Find where the given text appears and provide that cell's center as [X, Y] coordinate. 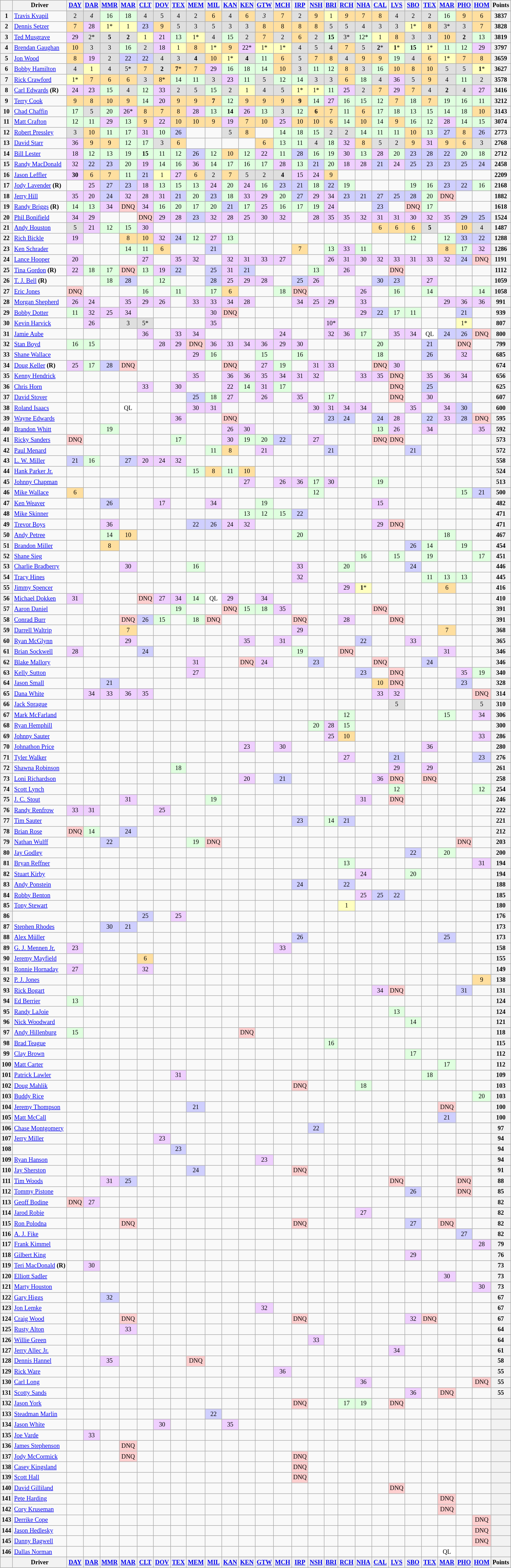
62 [7, 662]
Dennis Hannel [40, 1361]
J. C. Stout [40, 800]
Conrad Burr [40, 620]
Andy Hillenburg [40, 1033]
136 [7, 1446]
Hank Parker Jr. [40, 471]
625 [501, 387]
Randy LaJoie [40, 1012]
3074 [501, 122]
Jay Godley [40, 853]
Craig Wood [40, 1319]
Shawna Robinson [40, 768]
3578 [501, 80]
142 [7, 1510]
2168 [501, 186]
203 [501, 842]
445 [501, 577]
365 [501, 641]
89 [7, 948]
Rick Bogart [40, 990]
310 [501, 704]
David Stover [40, 397]
James Stephenson [40, 1446]
Robert Pressley [40, 132]
Aaron Daniel [40, 609]
144 [7, 1531]
7* [178, 69]
Scott Lynch [40, 790]
77 [7, 821]
12* [363, 37]
Doug Keller (R) [40, 365]
600 [501, 408]
3143 [501, 111]
Ken Schrader [40, 249]
137 [7, 1456]
Ted Musgrave [40, 37]
Jody Lavender (R) [40, 186]
Cory Kruseman [40, 1510]
Nathan Wulff [40, 842]
Dennis Setzer [40, 27]
Brandon Whitt [40, 429]
86 [7, 917]
558 [501, 461]
1191 [501, 260]
656 [501, 376]
Dallas Norman [40, 1552]
368 [501, 630]
80 [7, 853]
127 [7, 1351]
40 [7, 429]
119 [7, 1266]
Gilbert King [40, 1255]
149 [501, 969]
Tommy Pistone [40, 1191]
Lance Hooper [40, 260]
573 [501, 440]
Shane Wallace [40, 355]
Johnny Sauter [40, 736]
116 [7, 1234]
185 [501, 895]
39 [7, 419]
Ricky Sanders [40, 440]
126 [7, 1340]
Brendan Gaughan [40, 48]
Travis Kvapil [40, 16]
123 [7, 1308]
Marty Houston [40, 1287]
106 [7, 1128]
Jeremy Mayfield [40, 958]
Stan Boyd [40, 344]
Randy Briggs (R) [40, 207]
Bobby Dotter [40, 313]
Andy Petree [40, 535]
Jason White [40, 1424]
Bobby Hamilton [40, 69]
3797 [501, 48]
68 [7, 726]
2209 [501, 175]
3828 [501, 27]
800 [501, 334]
Jon Lemke [40, 1308]
Geoff Bodine [40, 1202]
1524 [501, 217]
416 [501, 588]
Randy Renfrow [40, 811]
78 [7, 831]
Andy Houston [40, 228]
45 [7, 482]
222 [501, 811]
306 [501, 715]
Carl Edwards (R) [40, 91]
51 [7, 546]
Jarod Robie [40, 1213]
105 [7, 1118]
Tim Woods [40, 1181]
38 [7, 408]
108 [7, 1150]
Morgan Shepherd [40, 302]
Rich Bickle [40, 238]
Terry Cook [40, 101]
Buddy Rice [40, 1096]
98 [7, 1044]
60 [7, 641]
104 [7, 1107]
2712 [501, 154]
David Gilliland [40, 1488]
482 [501, 503]
Teri MacDonald (R) [40, 1266]
T. J. Bell (R) [40, 281]
Jack Sprague [40, 704]
Tina Gordon (R) [40, 270]
139 [7, 1478]
Chris Horn [40, 387]
451 [501, 557]
Tony Stewart [40, 906]
Stuart Kirby [40, 874]
Scott Hall [40, 1478]
122 [7, 1297]
Danny Bagwell [40, 1541]
43 [7, 461]
99 [7, 1054]
Ryan Hemphill [40, 726]
L. W. Miller [40, 461]
Loni Richardson [40, 779]
328 [501, 684]
Paul Menard [40, 451]
254 [501, 790]
93 [7, 990]
143 [7, 1520]
81 [7, 863]
Kenny Hendrick [40, 376]
Johnny Chapman [40, 482]
Bryan Reffner [40, 863]
84 [7, 895]
Clay Brown [40, 1054]
95 [7, 1012]
8* [162, 80]
53 [7, 567]
991 [501, 302]
Jason Hedlesky [40, 1531]
129 [7, 1372]
57 [7, 609]
Eric Jones [40, 292]
188 [501, 885]
Jason York [40, 1404]
Ronnie Hornaday [40, 969]
1112 [501, 270]
Pete Harding [40, 1499]
107 [7, 1139]
22* [247, 48]
117 [7, 1245]
Matt Carter [40, 1064]
Robby Benton [40, 895]
300 [501, 726]
3212 [501, 101]
Roland Isaacs [40, 408]
49 [7, 525]
102 [7, 1086]
513 [501, 482]
54 [7, 577]
Matt Crafton [40, 122]
Elliott Sadler [40, 1277]
1059 [501, 281]
Gary Higgs [40, 1297]
65 [7, 694]
Jon Wood [40, 59]
261 [501, 768]
Brandon Miller [40, 546]
G. J. Mennen Jr. [40, 948]
258 [501, 779]
75 [7, 800]
87 [7, 927]
52 [7, 557]
Brad Teague [40, 1044]
410 [501, 598]
Dana White [40, 694]
134 [7, 1424]
Carl Long [40, 1383]
Stephen Rhodes [40, 927]
3659 [501, 59]
135 [7, 1435]
Mark McFarland [40, 715]
92 [7, 980]
200 [501, 853]
Darrell Waltrip [40, 630]
799 [501, 344]
120 [7, 1277]
74 [7, 790]
Jimmy Spencer [40, 588]
Brian Rose [40, 831]
Patrick Lawler [40, 1075]
140 [7, 1488]
Jay Sherston [40, 1171]
96 [7, 1023]
A. J. Fike [40, 1234]
Ed Berrier [40, 1001]
180 [501, 906]
524 [501, 471]
1286 [501, 249]
Phil Bonifield [40, 217]
26* [128, 111]
10* [331, 324]
2773 [501, 132]
Jerry Hill [40, 197]
212 [501, 831]
Trevor Boys [40, 525]
133 [7, 1414]
71 [7, 758]
Brian Sockwell [40, 652]
Doug Mahlik [40, 1086]
595 [501, 419]
70 [7, 747]
56 [7, 598]
Jamie Aube [40, 334]
Wayne Edwards [40, 419]
125 [7, 1329]
Jerry Allec Jr. [40, 1351]
42 [7, 451]
685 [501, 355]
Joe Varde [40, 1435]
467 [501, 535]
3627 [501, 69]
276 [501, 758]
Andy Ponstein [40, 885]
Jody McCormick [40, 1456]
Kevin Harvick [40, 324]
674 [501, 365]
246 [501, 800]
Scotty Sands [40, 1393]
Steadman Marlin [40, 1414]
47 [7, 503]
Rusty Alton [40, 1329]
2458 [501, 164]
83 [7, 885]
Johnathon Price [40, 747]
46 [7, 493]
Ron Polodna [40, 1223]
Ryan Hanson [40, 1160]
Kelly Sutton [40, 673]
Blake Mallory [40, 662]
128 [7, 1361]
Rick Ware [40, 1372]
63 [7, 673]
146 [7, 1552]
3416 [501, 91]
111 [7, 1181]
Tim Sauter [40, 821]
141 [7, 1499]
314 [501, 694]
113 [7, 1202]
Casey Kingsland [40, 1467]
Alex Müller [40, 937]
90 [7, 958]
44 [7, 471]
1288 [501, 238]
3837 [501, 16]
Derrike Cope [40, 1520]
41 [7, 440]
1618 [501, 207]
3819 [501, 37]
939 [501, 313]
Mike Skinner [40, 514]
50 [7, 535]
P. J. Jones [40, 980]
59 [7, 630]
607 [501, 397]
1487 [501, 228]
Ken Weaver [40, 503]
158 [501, 948]
101 [7, 1075]
Randy MacDonald [40, 164]
Jason Small [40, 684]
Bill Lester [40, 154]
Tyler Walker [40, 758]
286 [501, 736]
69 [7, 736]
592 [501, 429]
Jerry Miller [40, 1139]
Jason Leffler [40, 175]
Mike Wallace [40, 493]
176 [501, 917]
Jeremy Thompson [40, 1107]
Willie Green [40, 1340]
340 [501, 673]
37 [7, 397]
221 [501, 821]
72 [7, 768]
110 [7, 1171]
454 [501, 546]
155 [501, 958]
572 [501, 451]
Ryan McGlynn [40, 641]
Frank Kimmel [40, 1245]
Matt McCall [40, 1118]
446 [501, 567]
500 [501, 493]
1058 [501, 292]
Chad Chaffin [40, 111]
130 [7, 1383]
132 [7, 1404]
145 [7, 1541]
807 [501, 324]
66 [7, 704]
Charlie Bradberry [40, 567]
114 [7, 1213]
1882 [501, 197]
48 [7, 514]
Michael Dokken [40, 598]
Rick Crawford [40, 80]
David Starr [40, 143]
Shane Sieg [40, 557]
2768 [501, 143]
Nick Woodward [40, 1023]
Tracy Hines [40, 577]
280 [501, 747]
Chase Montgomery [40, 1128]
